Determine the (X, Y) coordinate at the center of the cell enclosing the given text.  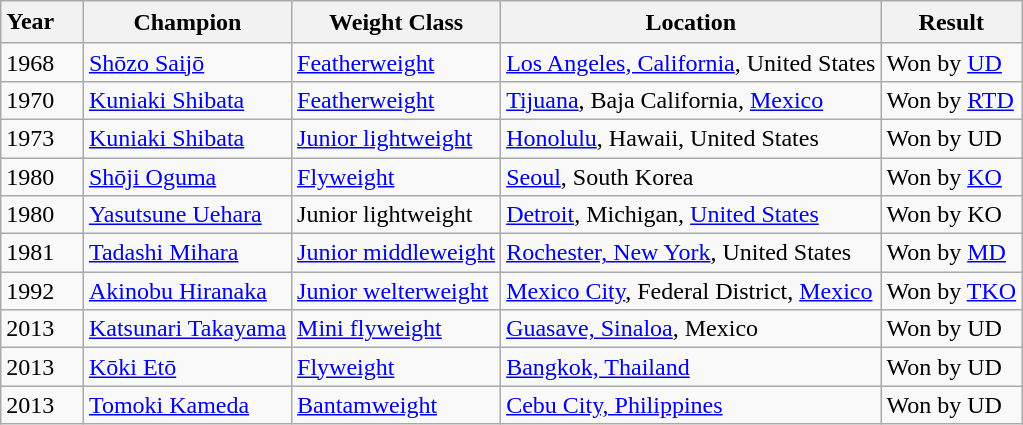
Champion (187, 22)
Tomoki Kameda (187, 405)
Mexico City, Federal District, Mexico (691, 291)
1973 (42, 138)
Guasave, Sinaloa, Mexico (691, 329)
Mini flyweight (396, 329)
Tadashi Mihara (187, 253)
Junior welterweight (396, 291)
Detroit, Michigan, United States (691, 215)
Junior middleweight (396, 253)
Won by RTD (952, 100)
1968 (42, 62)
Honolulu, Hawaii, United States (691, 138)
Los Angeles, California, United States (691, 62)
Katsunari Takayama (187, 329)
1970 (42, 100)
Kōki Etō (187, 367)
Tijuana, Baja California, Mexico (691, 100)
Bantamweight (396, 405)
Rochester, New York, United States (691, 253)
Bangkok, Thailand (691, 367)
Year (42, 22)
Yasutsune Uehara (187, 215)
1981 (42, 253)
Shōji Oguma (187, 177)
Cebu City, Philippines (691, 405)
Akinobu Hiranaka (187, 291)
Seoul, South Korea (691, 177)
Won by MD (952, 253)
Won by TKO (952, 291)
Result (952, 22)
1992 (42, 291)
Location (691, 22)
Weight Class (396, 22)
Shōzo Saijō (187, 62)
